Detect which cell encompasses the target text, then output its (x, y) center coordinate. 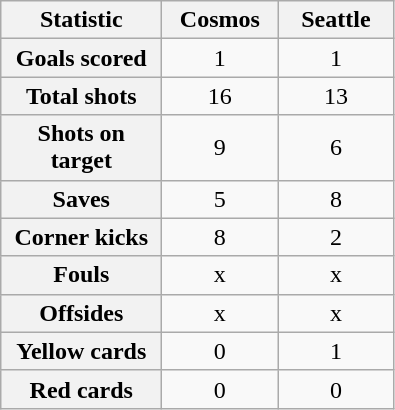
Shots on target (82, 148)
Cosmos (220, 20)
5 (220, 199)
Goals scored (82, 58)
Seattle (336, 20)
Offsides (82, 313)
Corner kicks (82, 237)
9 (220, 148)
16 (220, 96)
Red cards (82, 389)
6 (336, 148)
Statistic (82, 20)
Saves (82, 199)
Fouls (82, 275)
Total shots (82, 96)
13 (336, 96)
2 (336, 237)
Yellow cards (82, 351)
